For the text-containing cell, return its midpoint in (x, y) coordinate format. 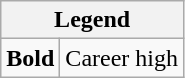
Career high (122, 58)
Legend (92, 20)
Bold (30, 58)
